Capture the cell that displays the provided text and extract its (X, Y) central coordinate. 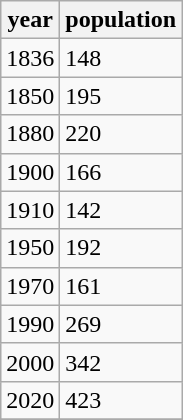
1836 (30, 58)
2020 (30, 400)
195 (121, 96)
220 (121, 134)
148 (121, 58)
1950 (30, 248)
1910 (30, 210)
1900 (30, 172)
1880 (30, 134)
192 (121, 248)
269 (121, 324)
1850 (30, 96)
1970 (30, 286)
year (30, 20)
423 (121, 400)
166 (121, 172)
342 (121, 362)
142 (121, 210)
1990 (30, 324)
population (121, 20)
161 (121, 286)
2000 (30, 362)
